Pinpoint the cell where the given text exists, returning its (X, Y) midpoint coordinate. 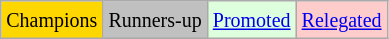
Relegated (342, 20)
Runners-up (155, 20)
Champions (52, 20)
Promoted (252, 20)
